Determine the (X, Y) coordinate at the center of the cell enclosing the given text.  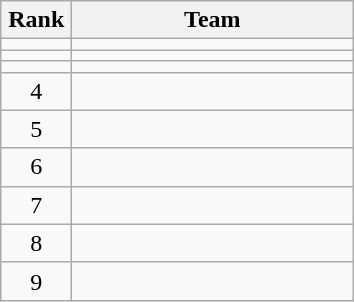
5 (36, 129)
9 (36, 281)
4 (36, 91)
Team (212, 20)
Rank (36, 20)
8 (36, 243)
6 (36, 167)
7 (36, 205)
